From the cell containing the given text, extract its center point as [X, Y] coordinate. 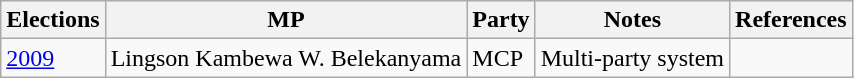
Notes [632, 20]
Lingson Kambewa W. Belekanyama [286, 58]
References [792, 20]
Party [501, 20]
MCP [501, 58]
Elections [53, 20]
2009 [53, 58]
Multi-party system [632, 58]
MP [286, 20]
